Search for the cell housing the specified text and yield its [x, y] center coordinate. 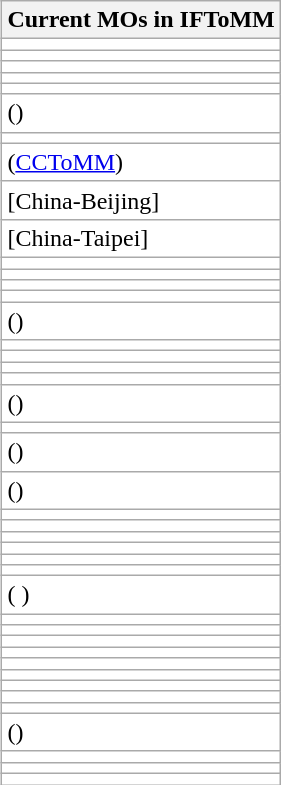
(CCToMM) [141, 162]
[China-Taipei] [141, 238]
Current MOs in IFToMM [141, 20]
[China-Beijing] [141, 200]
( ) [141, 595]
